Identify which cell holds the provided text, then report its (X, Y) central coordinate. 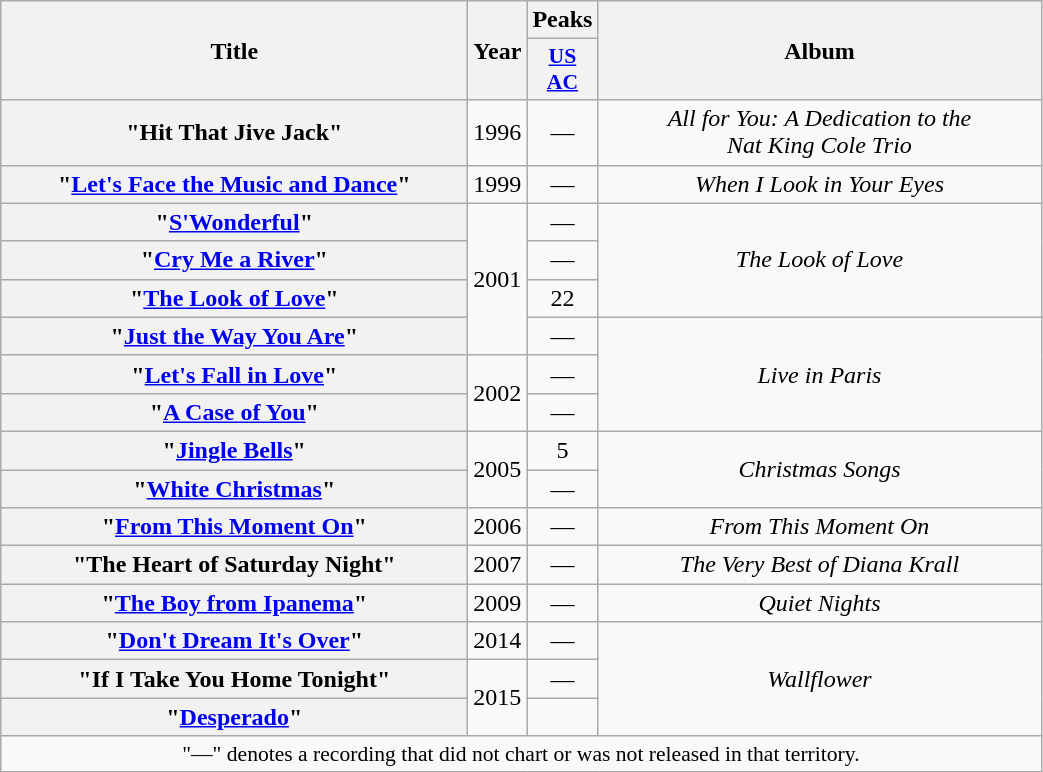
"Cry Me a River" (234, 260)
Peaks (562, 20)
"Let's Fall in Love" (234, 374)
2006 (498, 527)
Live in Paris (820, 374)
"If I Take You Home Tonight" (234, 679)
From This Moment On (820, 527)
USAC (562, 70)
"A Case of You" (234, 412)
"Let's Face the Music and Dance" (234, 184)
2015 (498, 698)
"White Christmas" (234, 489)
When I Look in Your Eyes (820, 184)
1996 (498, 132)
2007 (498, 565)
2009 (498, 603)
2014 (498, 641)
1999 (498, 184)
"From This Moment On" (234, 527)
2002 (498, 393)
"The Boy from Ipanema" (234, 603)
"Desperado" (234, 717)
"Just the Way You Are" (234, 336)
2001 (498, 279)
"Jingle Bells" (234, 450)
"—" denotes a recording that did not chart or was not released in that territory. (521, 754)
2005 (498, 469)
The Look of Love (820, 260)
Year (498, 50)
22 (562, 298)
5 (562, 450)
The Very Best of Diana Krall (820, 565)
Album (820, 50)
"Don't Dream It's Over" (234, 641)
All for You: A Dedication to theNat King Cole Trio (820, 132)
Quiet Nights (820, 603)
"The Heart of Saturday Night" (234, 565)
Title (234, 50)
"Hit That Jive Jack" (234, 132)
"The Look of Love" (234, 298)
Christmas Songs (820, 469)
Wallflower (820, 679)
"S'Wonderful" (234, 222)
